For the text-containing cell, return its midpoint in [x, y] coordinate format. 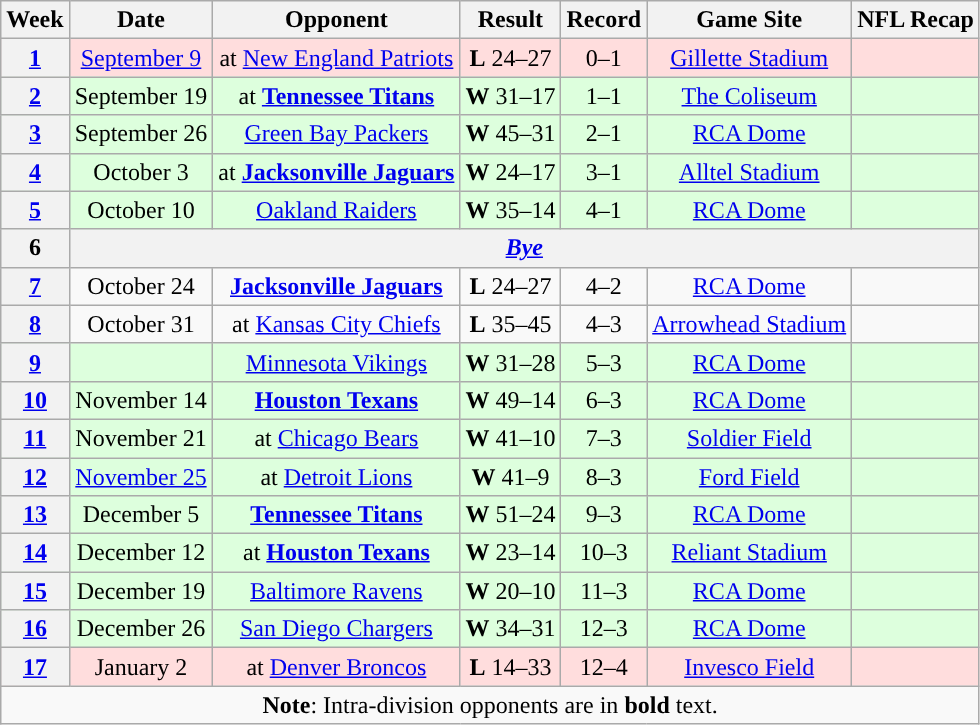
Invesco Field [750, 667]
September 26 [141, 134]
September 19 [141, 96]
11–3 [604, 591]
W 49–14 [510, 400]
12 [35, 477]
November 14 [141, 400]
Date [141, 20]
W 41–9 [510, 477]
at Tennessee Titans [336, 96]
Baltimore Ravens [336, 591]
Week [35, 20]
0–1 [604, 58]
Gillette Stadium [750, 58]
October 24 [141, 286]
Soldier Field [750, 438]
at Chicago Bears [336, 438]
Ford Field [750, 477]
December 12 [141, 553]
November 21 [141, 438]
8–3 [604, 477]
9–3 [604, 515]
2–1 [604, 134]
11 [35, 438]
W 35–14 [510, 210]
at Houston Texans [336, 553]
2 [35, 96]
at Denver Broncos [336, 667]
12–4 [604, 667]
W 23–14 [510, 553]
5 [35, 210]
4–2 [604, 286]
Jacksonville Jaguars [336, 286]
17 [35, 667]
NFL Recap [916, 20]
San Diego Chargers [336, 629]
8 [35, 324]
13 [35, 515]
10–3 [604, 553]
W 34–31 [510, 629]
L 35–45 [510, 324]
Game Site [750, 20]
October 3 [141, 172]
Opponent [336, 20]
4–3 [604, 324]
Reliant Stadium [750, 553]
Note: Intra-division opponents are in bold text. [490, 705]
Minnesota Vikings [336, 362]
December 26 [141, 629]
The Coliseum [750, 96]
W 31–28 [510, 362]
12–3 [604, 629]
4 [35, 172]
Tennessee Titans [336, 515]
at New England Patriots [336, 58]
4–1 [604, 210]
14 [35, 553]
16 [35, 629]
W 31–17 [510, 96]
Arrowhead Stadium [750, 324]
5–3 [604, 362]
Alltel Stadium [750, 172]
1 [35, 58]
Oakland Raiders [336, 210]
at Kansas City Chiefs [336, 324]
December 5 [141, 515]
10 [35, 400]
6–3 [604, 400]
September 9 [141, 58]
at Jacksonville Jaguars [336, 172]
Houston Texans [336, 400]
October 10 [141, 210]
Result [510, 20]
W 24–17 [510, 172]
9 [35, 362]
Green Bay Packers [336, 134]
December 19 [141, 591]
L 14–33 [510, 667]
3–1 [604, 172]
W 51–24 [510, 515]
Record [604, 20]
November 25 [141, 477]
7–3 [604, 438]
15 [35, 591]
W 41–10 [510, 438]
at Detroit Lions [336, 477]
6 [35, 248]
1–1 [604, 96]
3 [35, 134]
7 [35, 286]
January 2 [141, 667]
W 45–31 [510, 134]
Bye [524, 248]
October 31 [141, 324]
W 20–10 [510, 591]
